Search for the cell housing the specified text and yield its (x, y) center coordinate. 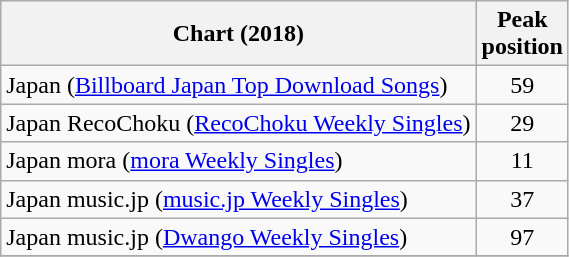
Japan music.jp (Dwango Weekly Singles) (238, 237)
37 (522, 199)
Japan RecoChoku (RecoChoku Weekly Singles) (238, 123)
Japan music.jp (music.jp Weekly Singles) (238, 199)
Japan mora (mora Weekly Singles) (238, 161)
Peakposition (522, 34)
29 (522, 123)
Chart (2018) (238, 34)
97 (522, 237)
Japan (Billboard Japan Top Download Songs) (238, 85)
59 (522, 85)
11 (522, 161)
